Detect which cell encompasses the target text, then output its [X, Y] center coordinate. 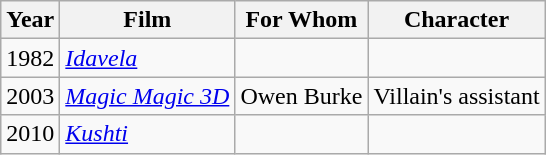
Year [30, 20]
1982 [30, 58]
Villain's assistant [456, 96]
2010 [30, 134]
Owen Burke [302, 96]
For Whom [302, 20]
2003 [30, 96]
Kushti [148, 134]
Film [148, 20]
Magic Magic 3D [148, 96]
Character [456, 20]
Idavela [148, 58]
